Pinpoint the cell where the given text exists, returning its (X, Y) midpoint coordinate. 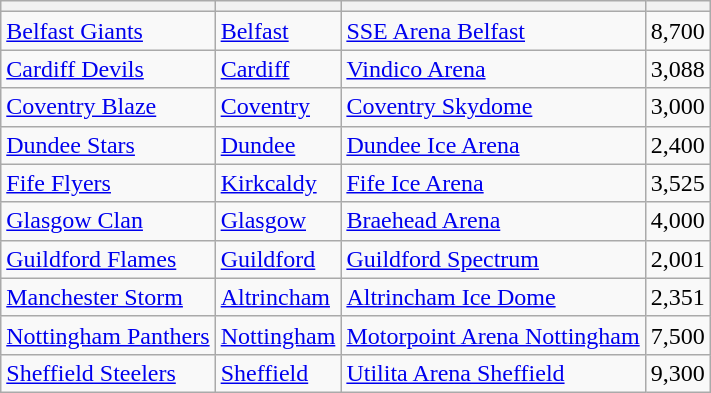
Sheffield (278, 373)
Altrincham Ice Dome (493, 297)
Cardiff (278, 69)
Coventry Blaze (108, 107)
Manchester Storm (108, 297)
9,300 (678, 373)
Kirkcaldy (278, 183)
Motorpoint Arena Nottingham (493, 335)
3,000 (678, 107)
Dundee (278, 145)
Utilita Arena Sheffield (493, 373)
Fife Ice Arena (493, 183)
Guildford Flames (108, 259)
8,700 (678, 31)
Braehead Arena (493, 221)
Coventry (278, 107)
Vindico Arena (493, 69)
Belfast (278, 31)
2,351 (678, 297)
4,000 (678, 221)
Sheffield Steelers (108, 373)
3,525 (678, 183)
Nottingham Panthers (108, 335)
Dundee Stars (108, 145)
Guildford Spectrum (493, 259)
Glasgow (278, 221)
Glasgow Clan (108, 221)
Altrincham (278, 297)
Coventry Skydome (493, 107)
Fife Flyers (108, 183)
Cardiff Devils (108, 69)
Guildford (278, 259)
7,500 (678, 335)
Belfast Giants (108, 31)
SSE Arena Belfast (493, 31)
2,001 (678, 259)
2,400 (678, 145)
Dundee Ice Arena (493, 145)
3,088 (678, 69)
Nottingham (278, 335)
